Scan for the cell matching the given text and deliver its (x, y) coordinate at center. 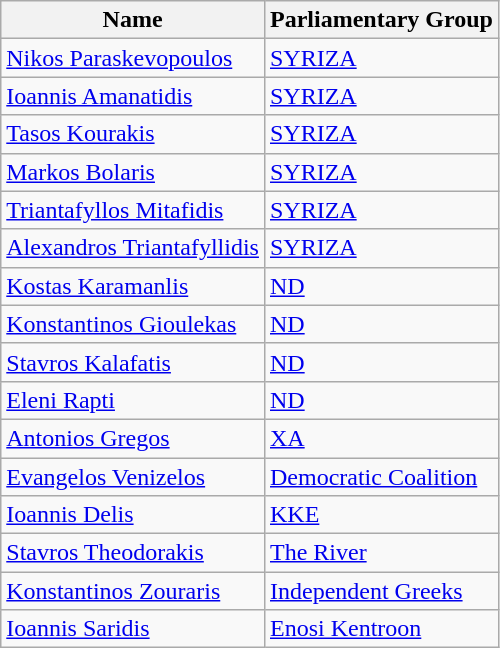
Democratic Coalition (381, 477)
Alexandros Triantafyllidis (133, 248)
Ioannis Delis (133, 515)
XA (381, 438)
The River (381, 553)
Triantafyllos Mitafidis (133, 210)
Parliamentary Group (381, 20)
Antonios Gregos (133, 438)
Markos Bolaris (133, 172)
Konstantinos Zouraris (133, 591)
Enosi Kentroon (381, 629)
Tasos Kourakis (133, 134)
KKE (381, 515)
Kostas Karamanlis (133, 286)
Stavros Theodorakis (133, 553)
Name (133, 20)
Ioannis Amanatidis (133, 96)
Eleni Rapti (133, 400)
Ioannis Saridis (133, 629)
Konstantinos Gioulekas (133, 324)
Evangelos Venizelos (133, 477)
Independent Greeks (381, 591)
Stavros Kalafatis (133, 362)
Nikos Paraskevopoulos (133, 58)
